Find where the given text appears and provide that cell's center as (X, Y) coordinate. 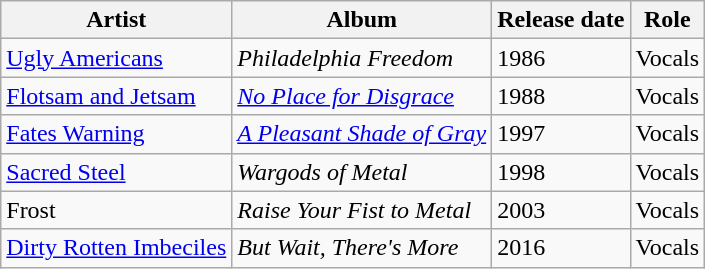
Raise Your Fist to Metal (362, 210)
Sacred Steel (116, 172)
1997 (561, 134)
Dirty Rotten Imbeciles (116, 248)
A Pleasant Shade of Gray (362, 134)
Album (362, 20)
1986 (561, 58)
Artist (116, 20)
Role (668, 20)
Ugly Americans (116, 58)
Philadelphia Freedom (362, 58)
Fates Warning (116, 134)
But Wait, There's More (362, 248)
No Place for Disgrace (362, 96)
Flotsam and Jetsam (116, 96)
Release date (561, 20)
2003 (561, 210)
Frost (116, 210)
Wargods of Metal (362, 172)
1998 (561, 172)
1988 (561, 96)
2016 (561, 248)
